Capture the cell that displays the provided text and extract its [X, Y] central coordinate. 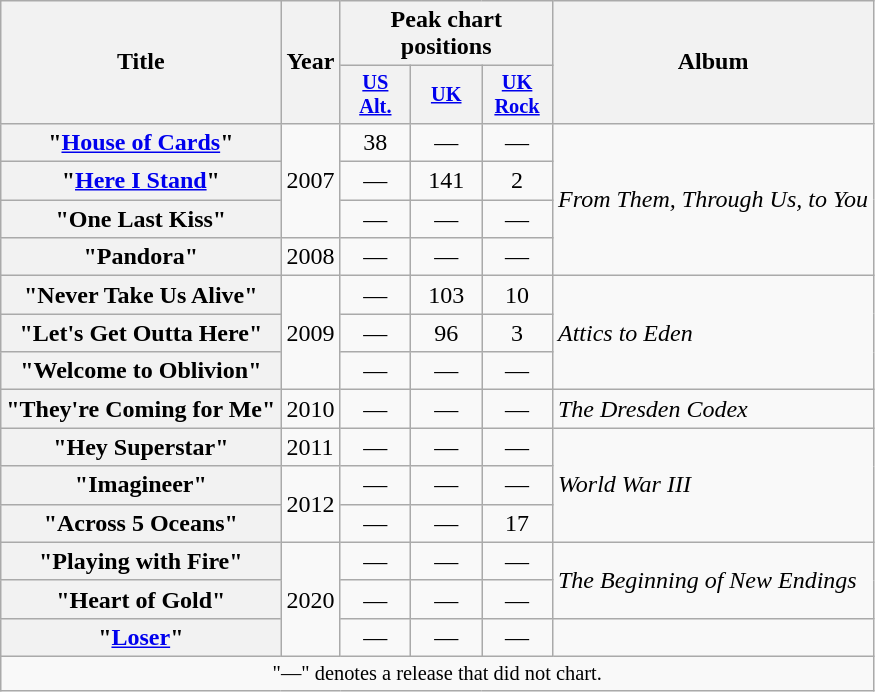
3 [518, 333]
"Hey Superstar" [141, 447]
103 [446, 295]
UK [446, 95]
World War III [712, 485]
10 [518, 295]
Attics to Eden [712, 333]
Album [712, 62]
2009 [310, 333]
96 [446, 333]
2010 [310, 409]
USAlt. [376, 95]
"House of Cards" [141, 142]
"Loser" [141, 637]
From Them, Through Us, to You [712, 199]
"One Last Kiss" [141, 219]
2007 [310, 180]
2 [518, 181]
17 [518, 523]
"Heart of Gold" [141, 599]
2020 [310, 599]
The Dresden Codex [712, 409]
2012 [310, 504]
"Welcome to Oblivion" [141, 371]
Peak chart positions [446, 34]
"Across 5 Oceans" [141, 523]
2008 [310, 257]
"Pandora" [141, 257]
Year [310, 62]
"Never Take Us Alive" [141, 295]
141 [446, 181]
"They're Coming for Me" [141, 409]
"Playing with Fire" [141, 561]
2011 [310, 447]
UKRock [518, 95]
38 [376, 142]
"—" denotes a release that did not chart. [438, 673]
"Imagineer" [141, 485]
"Let's Get Outta Here" [141, 333]
"Here I Stand" [141, 181]
The Beginning of New Endings [712, 580]
Title [141, 62]
